Capture the cell that displays the provided text and extract its [x, y] central coordinate. 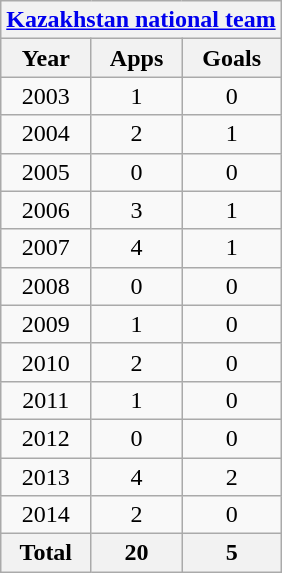
Total [46, 553]
2011 [46, 400]
Kazakhstan national team [141, 20]
3 [136, 210]
2014 [46, 515]
2009 [46, 324]
2007 [46, 248]
Year [46, 58]
2008 [46, 286]
Goals [232, 58]
20 [136, 553]
2004 [46, 134]
Apps [136, 58]
2005 [46, 172]
2012 [46, 438]
2006 [46, 210]
2003 [46, 96]
5 [232, 553]
2013 [46, 477]
2010 [46, 362]
